Find where the given text appears and provide that cell's center as [x, y] coordinate. 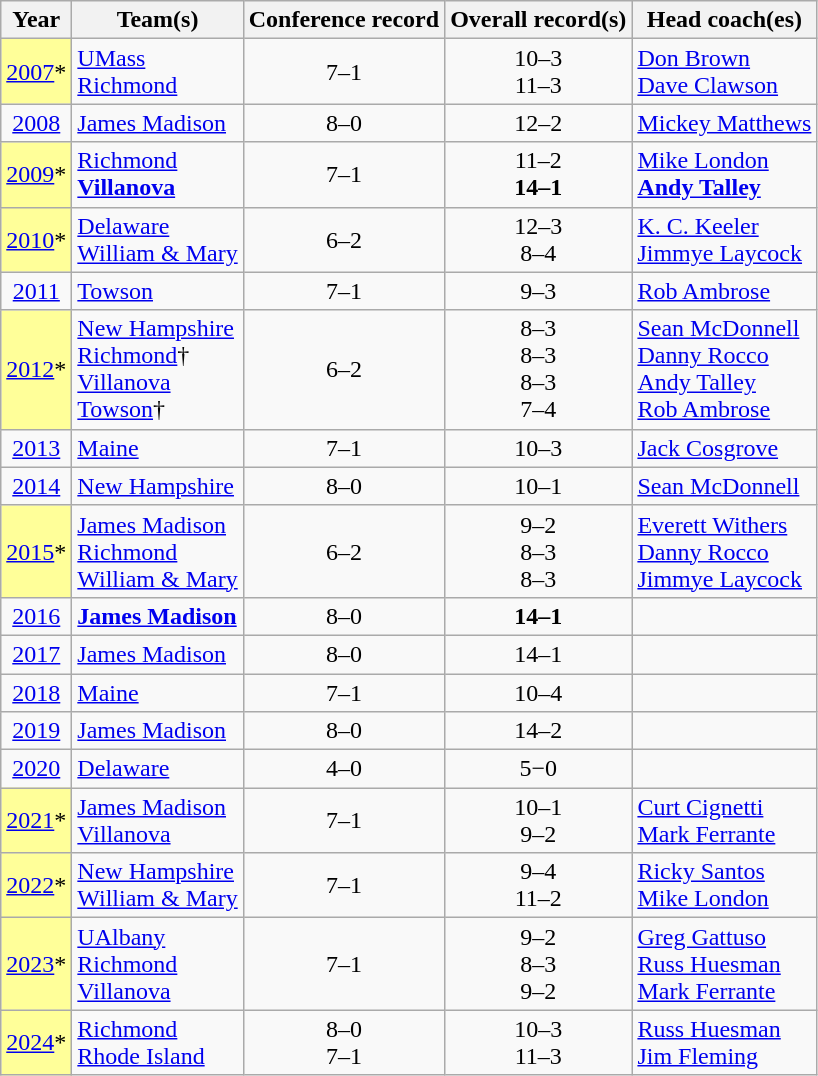
Mike LondonAndy Talley [724, 174]
Everett WithersDanny RoccoJimmye Laycock [724, 551]
2019 [36, 731]
RichmondVillanova [158, 174]
2024* [36, 1042]
Jack Cosgrove [724, 448]
New HampshireRichmond†VillanovaTowson† [158, 370]
UMassRichmond [158, 72]
2011 [36, 291]
9–28–38–3 [538, 551]
Delaware [158, 769]
10–3 [538, 448]
Don BrownDave Clawson [724, 72]
Delaware William & Mary [158, 240]
2008 [36, 123]
2010* [36, 240]
10–1 [538, 486]
Greg GattusoRuss HuesmanMark Ferrante [724, 964]
2021* [36, 820]
12–38–4 [538, 240]
8–38–38–37–4 [538, 370]
Team(s) [158, 20]
5−0 [538, 769]
K. C. KeelerJimmye Laycock [724, 240]
Sean McDonnell [724, 486]
4–0 [344, 769]
2023* [36, 964]
2022* [36, 886]
2009* [36, 174]
RichmondRhode Island [158, 1042]
New HampshireWilliam & Mary [158, 886]
New Hampshire [158, 486]
8–07–1 [344, 1042]
Conference record [344, 20]
10–19–2 [538, 820]
James MadisonVillanova [158, 820]
Russ HuesmanJim Fleming [724, 1042]
Head coach(es) [724, 20]
9–411–2 [538, 886]
2013 [36, 448]
14–2 [538, 731]
12–2 [538, 123]
UAlbanyRichmondVillanova [158, 964]
Sean McDonnellDanny RoccoAndy TalleyRob Ambrose [724, 370]
Overall record(s) [538, 20]
Mickey Matthews [724, 123]
Curt CignettiMark Ferrante [724, 820]
James MadisonRichmondWilliam & Mary [158, 551]
2018 [36, 693]
2012* [36, 370]
2016 [36, 616]
10–4 [538, 693]
2014 [36, 486]
2015* [36, 551]
2007* [36, 72]
Year [36, 20]
Towson [158, 291]
9–28–39–2 [538, 964]
9–3 [538, 291]
2020 [36, 769]
Ricky SantosMike London [724, 886]
Rob Ambrose [724, 291]
11–214–1 [538, 174]
2017 [36, 654]
